For the text-containing cell, return its midpoint in (x, y) coordinate format. 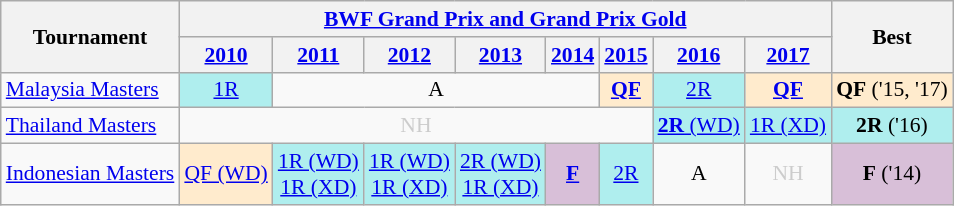
2010 (226, 55)
2011 (318, 55)
2R ('16) (892, 126)
1R (XD) (788, 126)
2016 (699, 55)
2013 (500, 55)
BWF Grand Prix and Grand Prix Gold (505, 19)
2017 (788, 55)
QF (WD) (226, 174)
F ('14) (892, 174)
1R (226, 90)
Thailand Masters (90, 126)
2012 (410, 55)
Malaysia Masters (90, 90)
Best (892, 36)
2R (WD) (699, 126)
F (572, 174)
Tournament (90, 36)
Indonesian Masters (90, 174)
QF ('15, '17) (892, 90)
2014 (572, 55)
2R (WD)1R (XD) (500, 174)
2015 (626, 55)
